Scan for the cell matching the given text and deliver its [X, Y] coordinate at center. 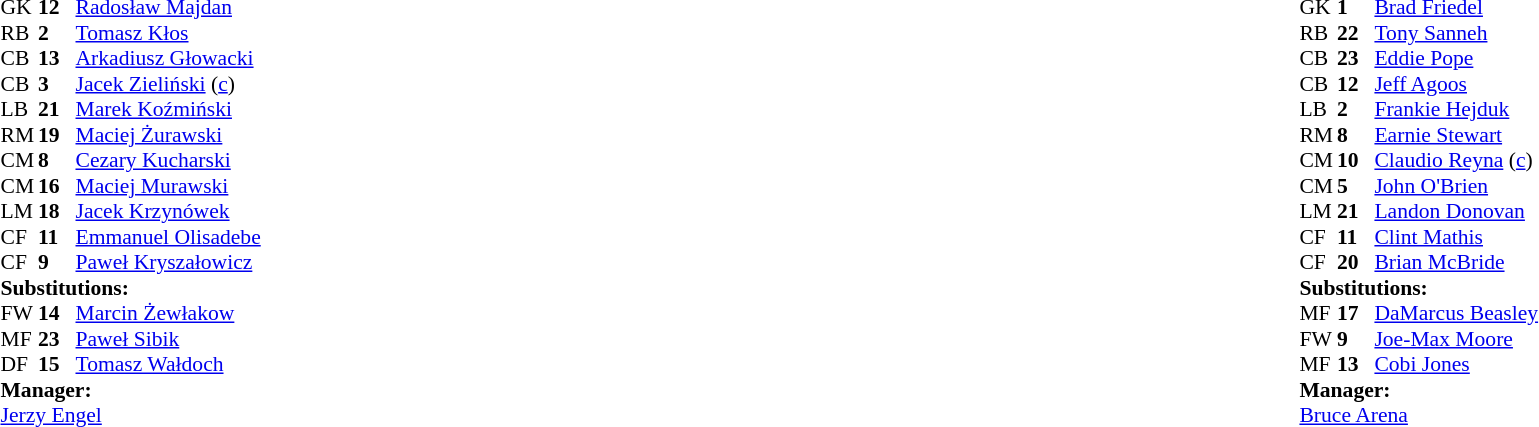
Eddie Pope [1456, 59]
Tony Sanneh [1456, 33]
Tomasz Kłos [168, 33]
16 [57, 186]
Frankie Hejduk [1456, 109]
Claudio Reyna (c) [1456, 161]
Emmanuel Olisadebe [168, 237]
Maciej Murawski [168, 186]
DaMarcus Beasley [1456, 313]
14 [57, 313]
18 [57, 211]
10 [1356, 161]
Maciej Żurawski [168, 135]
Clint Mathis [1456, 237]
Joe-Max Moore [1456, 339]
Marek Koźmiński [168, 109]
Earnie Stewart [1456, 135]
Landon Donovan [1456, 211]
Brian McBride [1456, 263]
Arkadiusz Głowacki [168, 59]
22 [1356, 33]
Cezary Kucharski [168, 161]
Jacek Krzynówek [168, 211]
Jacek Zieliński (c) [168, 84]
5 [1356, 186]
DF [19, 365]
20 [1356, 263]
Cobi Jones [1456, 365]
17 [1356, 313]
Marcin Żewłakow [168, 313]
John O'Brien [1456, 186]
12 [1356, 84]
Tomasz Wałdoch [168, 365]
Paweł Kryszałowicz [168, 263]
Jeff Agoos [1456, 84]
3 [57, 84]
19 [57, 135]
Paweł Sibik [168, 339]
15 [57, 365]
